From the cell containing the given text, extract its center point as (x, y) coordinate. 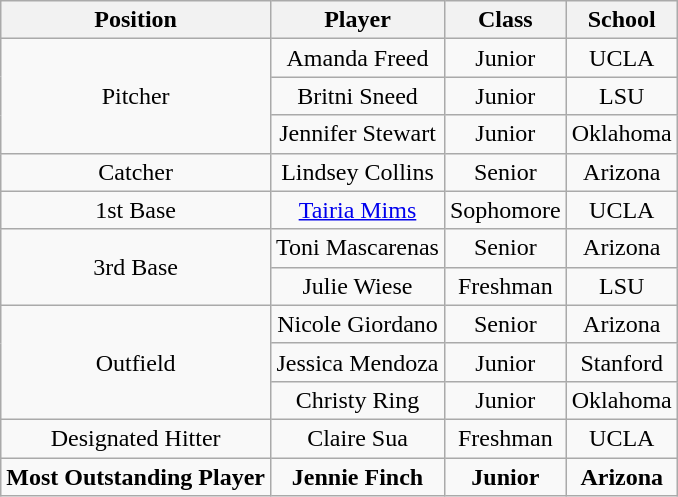
Pitcher (136, 96)
Player (357, 20)
Christy Ring (357, 400)
Stanford (622, 362)
Julie Wiese (357, 286)
Nicole Giordano (357, 324)
School (622, 20)
Jessica Mendoza (357, 362)
3rd Base (136, 267)
Sophomore (505, 210)
Amanda Freed (357, 58)
Outfield (136, 362)
Most Outstanding Player (136, 477)
Jennie Finch (357, 477)
Designated Hitter (136, 438)
Claire Sua (357, 438)
Lindsey Collins (357, 172)
Jennifer Stewart (357, 134)
Class (505, 20)
Position (136, 20)
Catcher (136, 172)
Tairia Mims (357, 210)
Britni Sneed (357, 96)
Toni Mascarenas (357, 248)
1st Base (136, 210)
